From the cell containing the given text, extract its center point as [X, Y] coordinate. 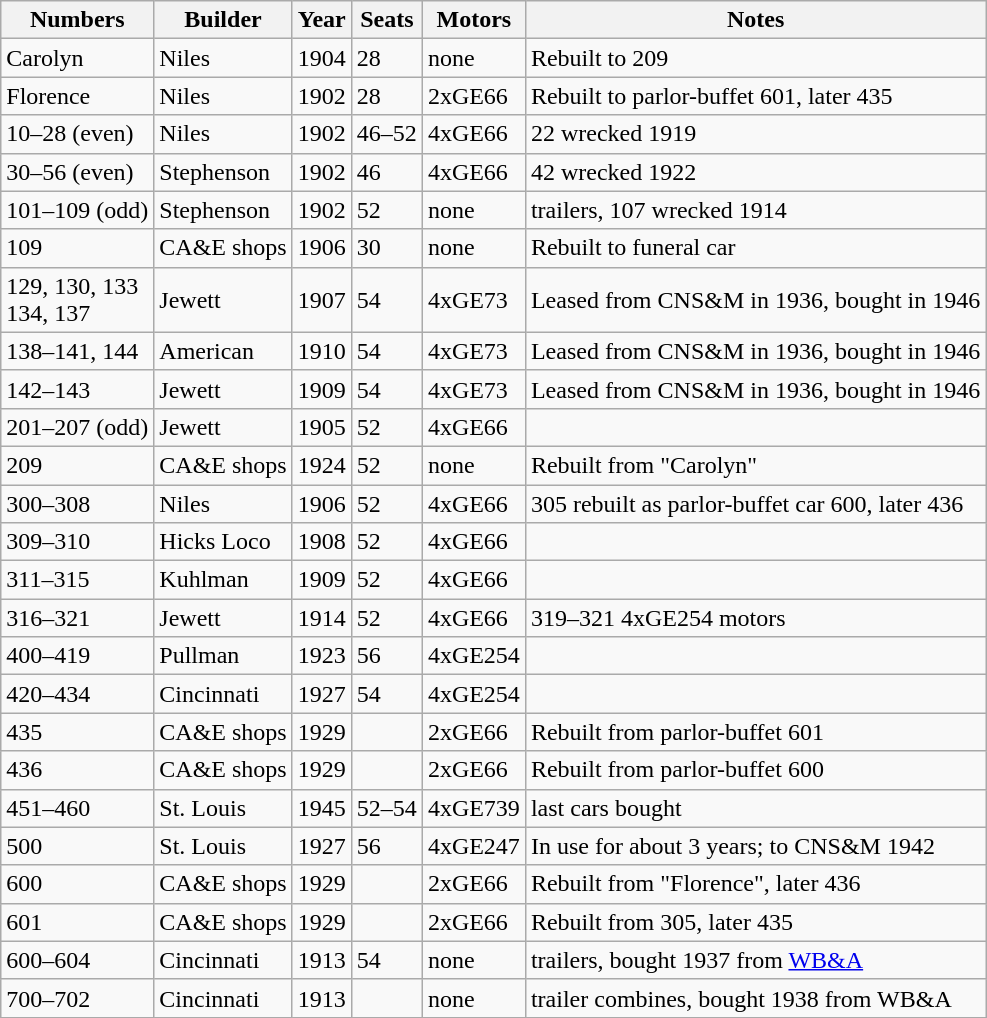
Seats [386, 20]
4xGE739 [474, 808]
Rebuilt from "Carolyn" [755, 465]
201–207 (odd) [78, 427]
420–434 [78, 694]
142–143 [78, 389]
209 [78, 465]
Rebuilt from parlor-buffet 601 [755, 732]
700–702 [78, 998]
30 [386, 248]
1945 [322, 808]
Rebuilt to parlor-buffet 601, later 435 [755, 96]
10–28 (even) [78, 134]
American [223, 351]
138–141, 144 [78, 351]
In use for about 3 years; to CNS&M 1942 [755, 846]
22 wrecked 1919 [755, 134]
4xGE247 [474, 846]
42 wrecked 1922 [755, 172]
436 [78, 770]
435 [78, 732]
Carolyn [78, 58]
Rebuilt from 305, later 435 [755, 922]
1905 [322, 427]
Numbers [78, 20]
trailer combines, bought 1938 from WB&A [755, 998]
46 [386, 172]
Motors [474, 20]
Rebuilt to 209 [755, 58]
309–310 [78, 542]
1914 [322, 618]
1923 [322, 656]
1910 [322, 351]
601 [78, 922]
Rebuilt to funeral car [755, 248]
Year [322, 20]
311–315 [78, 580]
451–460 [78, 808]
Rebuilt from "Florence", later 436 [755, 884]
trailers, bought 1937 from WB&A [755, 960]
300–308 [78, 503]
Kuhlman [223, 580]
52–54 [386, 808]
101–109 (odd) [78, 210]
last cars bought [755, 808]
trailers, 107 wrecked 1914 [755, 210]
30–56 (even) [78, 172]
1904 [322, 58]
Rebuilt from parlor-buffet 600 [755, 770]
600 [78, 884]
Pullman [223, 656]
Builder [223, 20]
500 [78, 846]
1924 [322, 465]
129, 130, 133134, 137 [78, 300]
Hicks Loco [223, 542]
1908 [322, 542]
109 [78, 248]
46–52 [386, 134]
Notes [755, 20]
1907 [322, 300]
Florence [78, 96]
316–321 [78, 618]
600–604 [78, 960]
319–321 4xGE254 motors [755, 618]
305 rebuilt as parlor-buffet car 600, later 436 [755, 503]
400–419 [78, 656]
